Provide the [X, Y] coordinate of the cell's center where the given text is located.  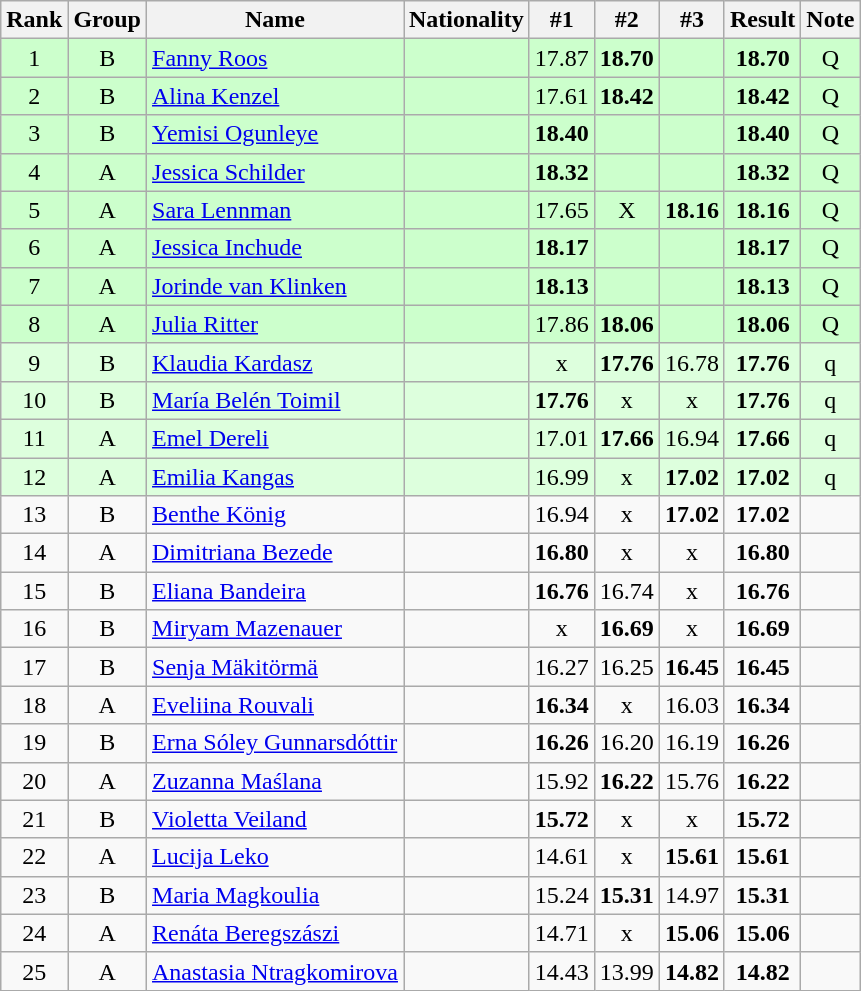
18 [34, 705]
14.71 [562, 933]
16.20 [626, 743]
25 [34, 971]
1 [34, 58]
14.61 [562, 857]
17.01 [562, 438]
16.03 [692, 705]
16.27 [562, 667]
#3 [692, 20]
Jessica Schilder [276, 172]
20 [34, 781]
21 [34, 819]
12 [34, 477]
4 [34, 172]
15 [34, 591]
Fanny Roos [276, 58]
15.76 [692, 781]
3 [34, 134]
Klaudia Kardasz [276, 362]
X [626, 210]
Anastasia Ntragkomirova [276, 971]
13.99 [626, 971]
14.43 [562, 971]
Miryam Mazenauer [276, 629]
Benthe König [276, 515]
Jessica Inchude [276, 248]
Julia Ritter [276, 324]
Eliana Bandeira [276, 591]
Group [108, 20]
17 [34, 667]
5 [34, 210]
16.78 [692, 362]
16.74 [626, 591]
Eveliina Rouvali [276, 705]
2 [34, 96]
Sara Lennman [276, 210]
Yemisi Ogunleye [276, 134]
Erna Sóley Gunnarsdóttir [276, 743]
Dimitriana Bezede [276, 553]
10 [34, 400]
24 [34, 933]
Emilia Kangas [276, 477]
Rank [34, 20]
16.99 [562, 477]
19 [34, 743]
15.92 [562, 781]
Maria Magkoulia [276, 895]
Result [762, 20]
16.25 [626, 667]
22 [34, 857]
Name [276, 20]
16 [34, 629]
Jorinde van Klinken [276, 286]
#1 [562, 20]
17.65 [562, 210]
14.97 [692, 895]
17.87 [562, 58]
Nationality [467, 20]
Violetta Veiland [276, 819]
17.61 [562, 96]
7 [34, 286]
Senja Mäkitörmä [276, 667]
Renáta Beregszászi [276, 933]
17.86 [562, 324]
Emel Dereli [276, 438]
Note [830, 20]
Alina Kenzel [276, 96]
8 [34, 324]
16.19 [692, 743]
Zuzanna Maślana [276, 781]
14 [34, 553]
13 [34, 515]
María Belén Toimil [276, 400]
6 [34, 248]
#2 [626, 20]
9 [34, 362]
15.24 [562, 895]
11 [34, 438]
23 [34, 895]
Lucija Leko [276, 857]
